Extract the (X, Y) coordinate from the center of the cell holding the provided text.  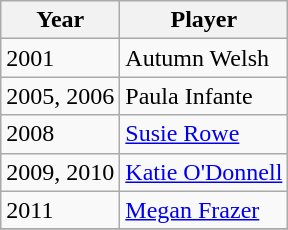
2011 (60, 210)
2001 (60, 58)
Paula Infante (204, 96)
Autumn Welsh (204, 58)
Susie Rowe (204, 134)
2005, 2006 (60, 96)
2009, 2010 (60, 172)
2008 (60, 134)
Megan Frazer (204, 210)
Player (204, 20)
Katie O'Donnell (204, 172)
Year (60, 20)
